Return [x, y] of the center of cell containing provided text 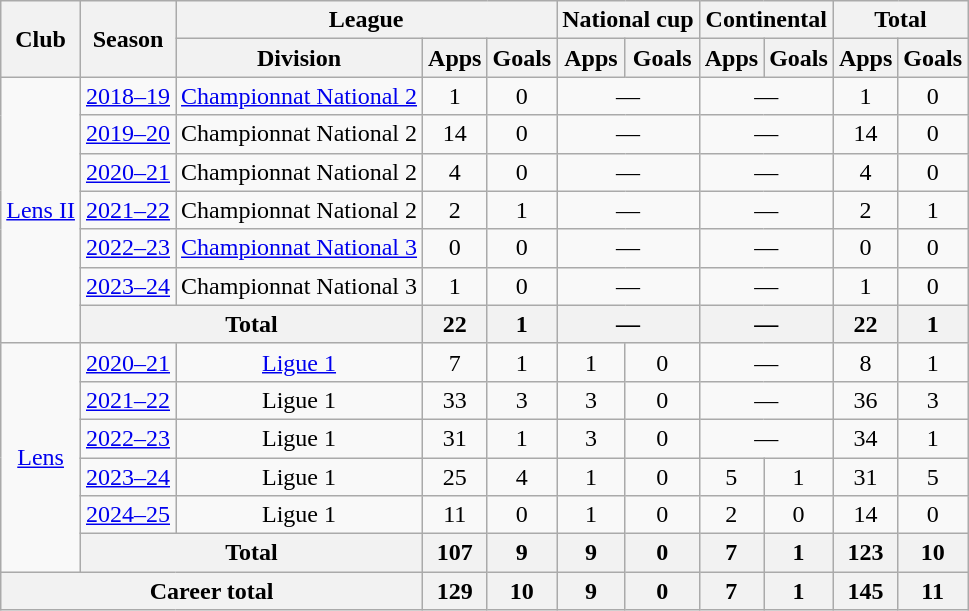
League [366, 20]
36 [865, 400]
Division [300, 58]
2024–25 [128, 515]
107 [455, 553]
Season [128, 39]
2018–19 [128, 96]
8 [865, 362]
National cup [628, 20]
Career total [212, 591]
2019–20 [128, 134]
129 [455, 591]
34 [865, 438]
25 [455, 477]
Club [41, 39]
Lens II [41, 210]
Lens [41, 457]
123 [865, 553]
Continental [766, 20]
33 [455, 400]
145 [865, 591]
